Return (x, y) of the center of cell containing provided text 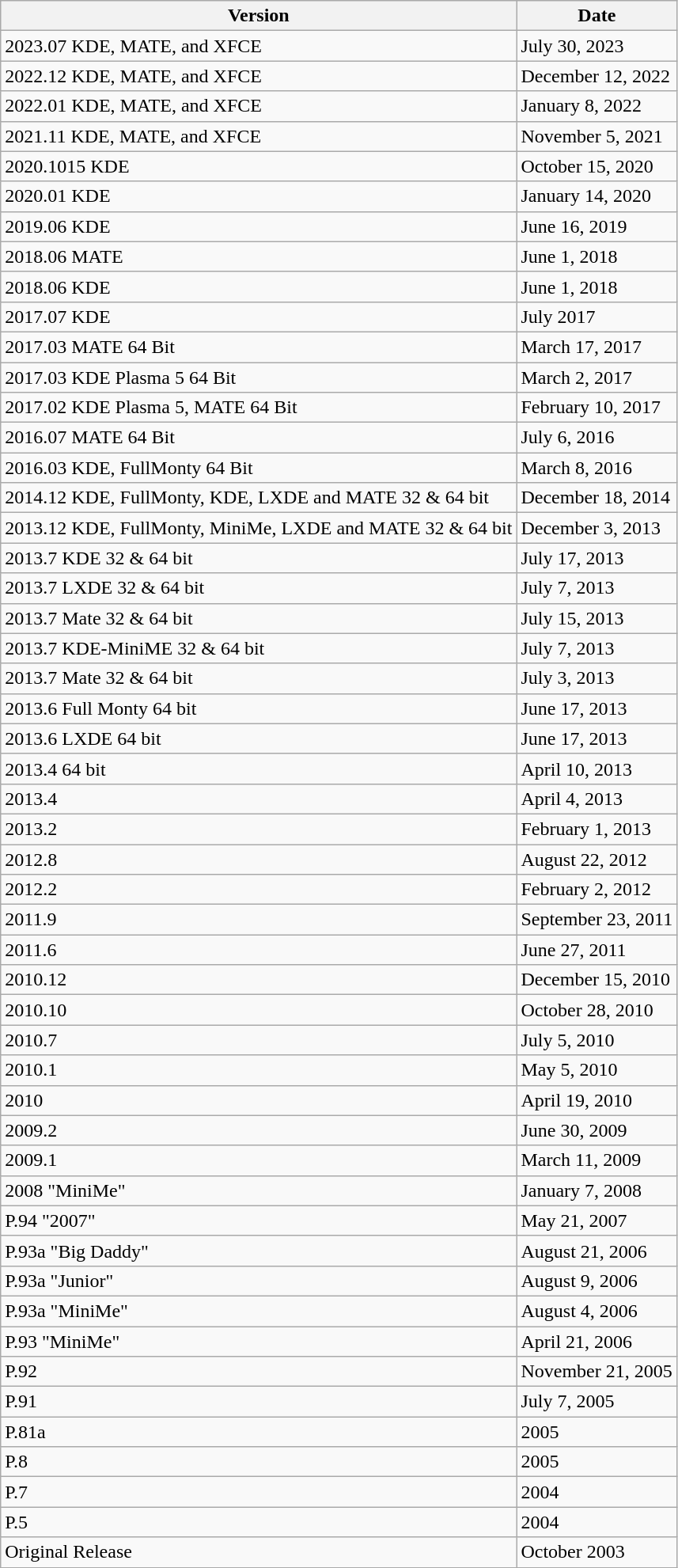
November 5, 2021 (597, 136)
2021.11 KDE, MATE, and XFCE (259, 136)
2017.03 KDE Plasma 5 64 Bit (259, 378)
2013.12 KDE, FullMonty, MiniMe, LXDE and MATE 32 & 64 bit (259, 528)
P.92 (259, 1372)
2013.4 64 bit (259, 769)
2013.6 Full Monty 64 bit (259, 708)
August 4, 2006 (597, 1311)
2017.07 KDE (259, 317)
April 19, 2010 (597, 1100)
February 10, 2017 (597, 408)
2010.10 (259, 1010)
2008 "MiniMe" (259, 1190)
January 14, 2020 (597, 196)
P.93a "Junior" (259, 1281)
October 28, 2010 (597, 1010)
July 15, 2013 (597, 618)
March 8, 2016 (597, 468)
April 10, 2013 (597, 769)
2017.03 MATE 64 Bit (259, 347)
2022.01 KDE, MATE, and XFCE (259, 106)
P.91 (259, 1402)
June 16, 2019 (597, 226)
February 2, 2012 (597, 890)
December 18, 2014 (597, 498)
2016.03 KDE, FullMonty 64 Bit (259, 468)
2010 (259, 1100)
2012.8 (259, 859)
2010.12 (259, 980)
2020.01 KDE (259, 196)
February 1, 2013 (597, 829)
P.93a "MiniMe" (259, 1311)
October 15, 2020 (597, 166)
July 30, 2023 (597, 46)
January 7, 2008 (597, 1190)
2016.07 MATE 64 Bit (259, 438)
July 7, 2005 (597, 1402)
Date (597, 16)
2013.7 KDE-MiniME 32 & 64 bit (259, 648)
P.5 (259, 1522)
2013.7 KDE 32 & 64 bit (259, 558)
2009.1 (259, 1160)
P.81a (259, 1432)
July 17, 2013 (597, 558)
2011.9 (259, 920)
September 23, 2011 (597, 920)
April 21, 2006 (597, 1342)
2020.1015 KDE (259, 166)
2017.02 KDE Plasma 5, MATE 64 Bit (259, 408)
2013.7 LXDE 32 & 64 bit (259, 588)
August 21, 2006 (597, 1251)
2013.2 (259, 829)
P.7 (259, 1492)
June 27, 2011 (597, 950)
P.8 (259, 1462)
2019.06 KDE (259, 226)
2014.12 KDE, FullMonty, KDE, LXDE and MATE 32 & 64 bit (259, 498)
2023.07 KDE, MATE, and XFCE (259, 46)
August 9, 2006 (597, 1281)
May 21, 2007 (597, 1221)
2018.06 KDE (259, 287)
2012.2 (259, 890)
August 22, 2012 (597, 859)
2013.6 LXDE 64 bit (259, 738)
December 3, 2013 (597, 528)
July 6, 2016 (597, 438)
P.93a "Big Daddy" (259, 1251)
December 15, 2010 (597, 980)
March 2, 2017 (597, 378)
2018.06 MATE (259, 256)
October 2003 (597, 1552)
January 8, 2022 (597, 106)
December 12, 2022 (597, 76)
June 30, 2009 (597, 1130)
Original Release (259, 1552)
2011.6 (259, 950)
P.93 "MiniMe" (259, 1342)
May 5, 2010 (597, 1070)
2013.4 (259, 799)
April 4, 2013 (597, 799)
2010.1 (259, 1070)
November 21, 2005 (597, 1372)
March 11, 2009 (597, 1160)
March 17, 2017 (597, 347)
July 2017 (597, 317)
Version (259, 16)
2022.12 KDE, MATE, and XFCE (259, 76)
July 3, 2013 (597, 678)
July 5, 2010 (597, 1040)
2010.7 (259, 1040)
P.94 "2007" (259, 1221)
2009.2 (259, 1130)
